Extract the [X, Y] coordinate from the center of the cell holding the provided text.  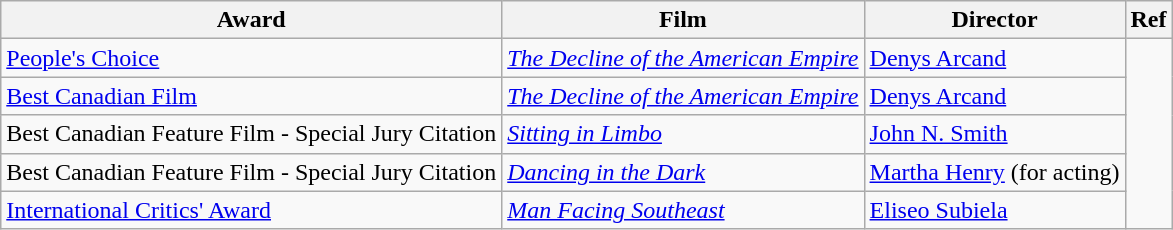
Man Facing Southeast [683, 210]
Ref [1148, 20]
Martha Henry (for acting) [994, 172]
Sitting in Limbo [683, 134]
John N. Smith [994, 134]
Eliseo Subiela [994, 210]
Award [252, 20]
Best Canadian Film [252, 96]
People's Choice [252, 58]
Film [683, 20]
International Critics' Award [252, 210]
Director [994, 20]
Dancing in the Dark [683, 172]
